Identify which cell holds the provided text, then report its (X, Y) central coordinate. 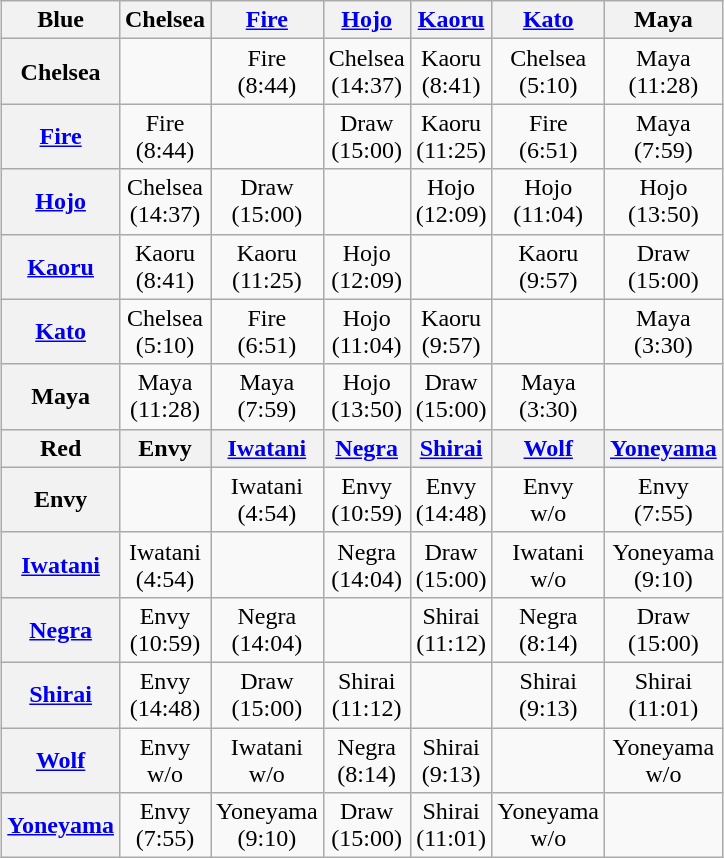
Blue (61, 20)
Red (61, 448)
